Pinpoint the cell where the given text exists, returning its (X, Y) midpoint coordinate. 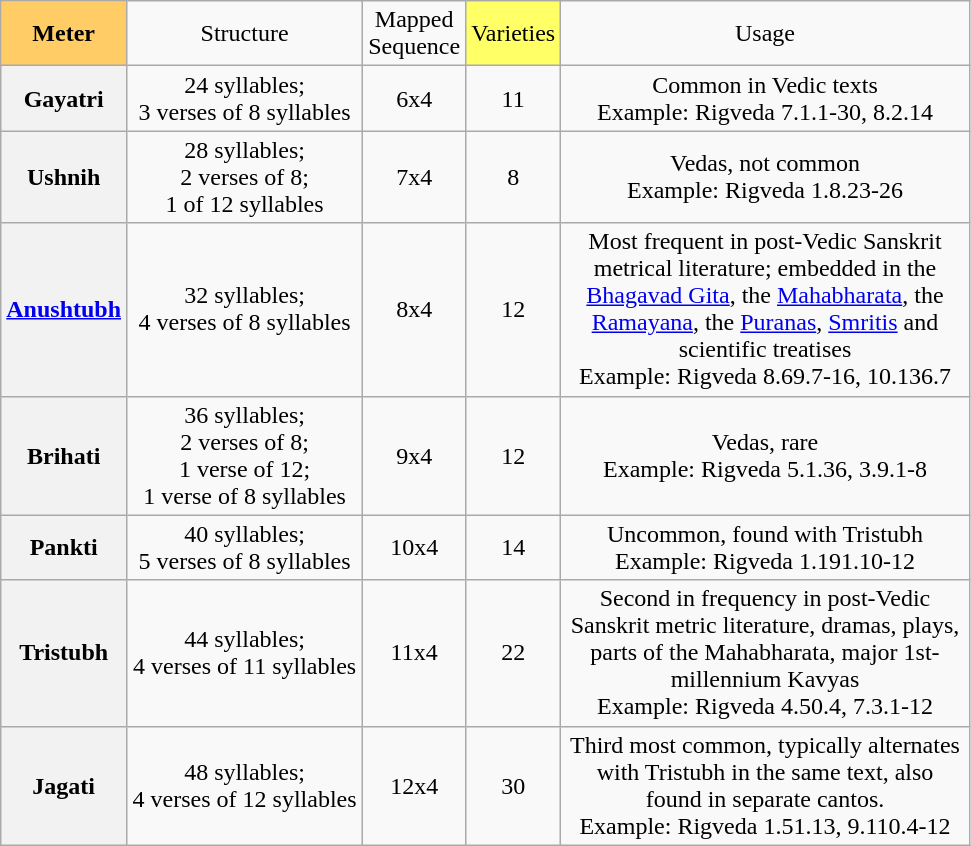
11 (514, 98)
6x4 (414, 98)
40 syllables;5 verses of 8 syllables (245, 548)
32 syllables;4 verses of 8 syllables (245, 310)
Vedas, rareExample: Rigveda 5.1.36, 3.9.1-8 (766, 456)
14 (514, 548)
Jagati (64, 786)
9x4 (414, 456)
Pankti (64, 548)
Ushnih (64, 177)
28 syllables;2 verses of 8;1 of 12 syllables (245, 177)
8 (514, 177)
Uncommon, found with TristubhExample: Rigveda 1.191.10-12 (766, 548)
48 syllables;4 verses of 12 syllables (245, 786)
30 (514, 786)
Meter (64, 34)
Structure (245, 34)
12x4 (414, 786)
24 syllables;3 verses of 8 syllables (245, 98)
44 syllables;4 verses of 11 syllables (245, 653)
36 syllables;2 verses of 8;1 verse of 12;1 verse of 8 syllables (245, 456)
Varieties (514, 34)
Anushtubh (64, 310)
11x4 (414, 653)
Vedas, not commonExample: Rigveda 1.8.23-26 (766, 177)
Tristubh (64, 653)
Usage (766, 34)
7x4 (414, 177)
Gayatri (64, 98)
22 (514, 653)
10x4 (414, 548)
8x4 (414, 310)
Third most common, typically alternates with Tristubh in the same text, also found in separate cantos.Example: Rigveda 1.51.13, 9.110.4-12 (766, 786)
MappedSequence (414, 34)
Common in Vedic textsExample: Rigveda 7.1.1-30, 8.2.14 (766, 98)
Brihati (64, 456)
